Scan for the cell matching the given text and deliver its (x, y) coordinate at center. 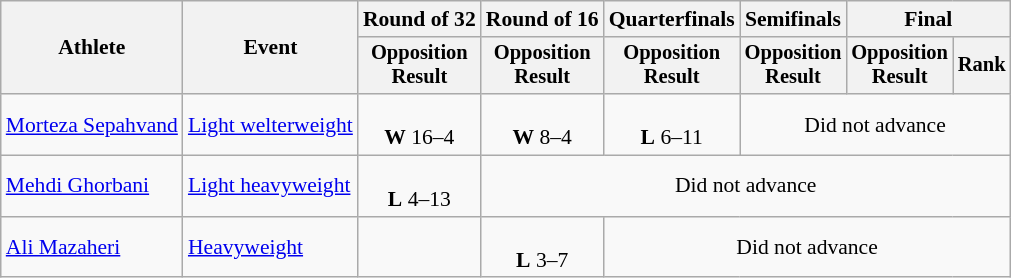
Morteza Sepahvand (92, 124)
Round of 32 (420, 19)
Round of 16 (542, 19)
Light welterweight (270, 124)
Ali Mazaheri (92, 248)
Mehdi Ghorbani (92, 186)
L 4–13 (420, 186)
Rank (982, 66)
W 8–4 (542, 124)
Final (928, 19)
Event (270, 48)
W 16–4 (420, 124)
Quarterfinals (672, 19)
L 6–11 (672, 124)
Light heavyweight (270, 186)
Semifinals (794, 19)
Athlete (92, 48)
Heavyweight (270, 248)
L 3–7 (542, 248)
